Identify which cell holds the provided text, then report its (X, Y) central coordinate. 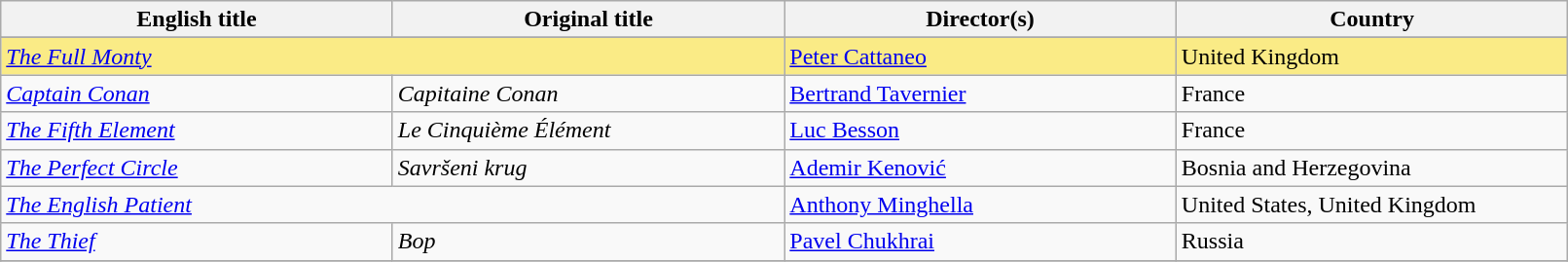
Director(s) (981, 19)
Capitaine Conan (588, 94)
Savršeni krug (588, 168)
Captain Conan (197, 94)
Вор (588, 242)
Pavel Chukhrai (981, 242)
The Full Monty (393, 56)
Russia (1372, 242)
The Thief (197, 242)
The English Patient (393, 205)
The Fifth Element (197, 131)
Bertrand Tavernier (981, 94)
Country (1372, 19)
United States, United Kingdom (1372, 205)
Bosnia and Herzegovina (1372, 168)
Original title (588, 19)
Peter Cattaneo (981, 56)
Luc Besson (981, 131)
Ademir Kenović (981, 168)
Anthony Minghella (981, 205)
English title (197, 19)
The Perfect Circle (197, 168)
United Kingdom (1372, 56)
Le Cinquième Élément (588, 131)
